Scan for the cell matching the given text and deliver its (X, Y) coordinate at center. 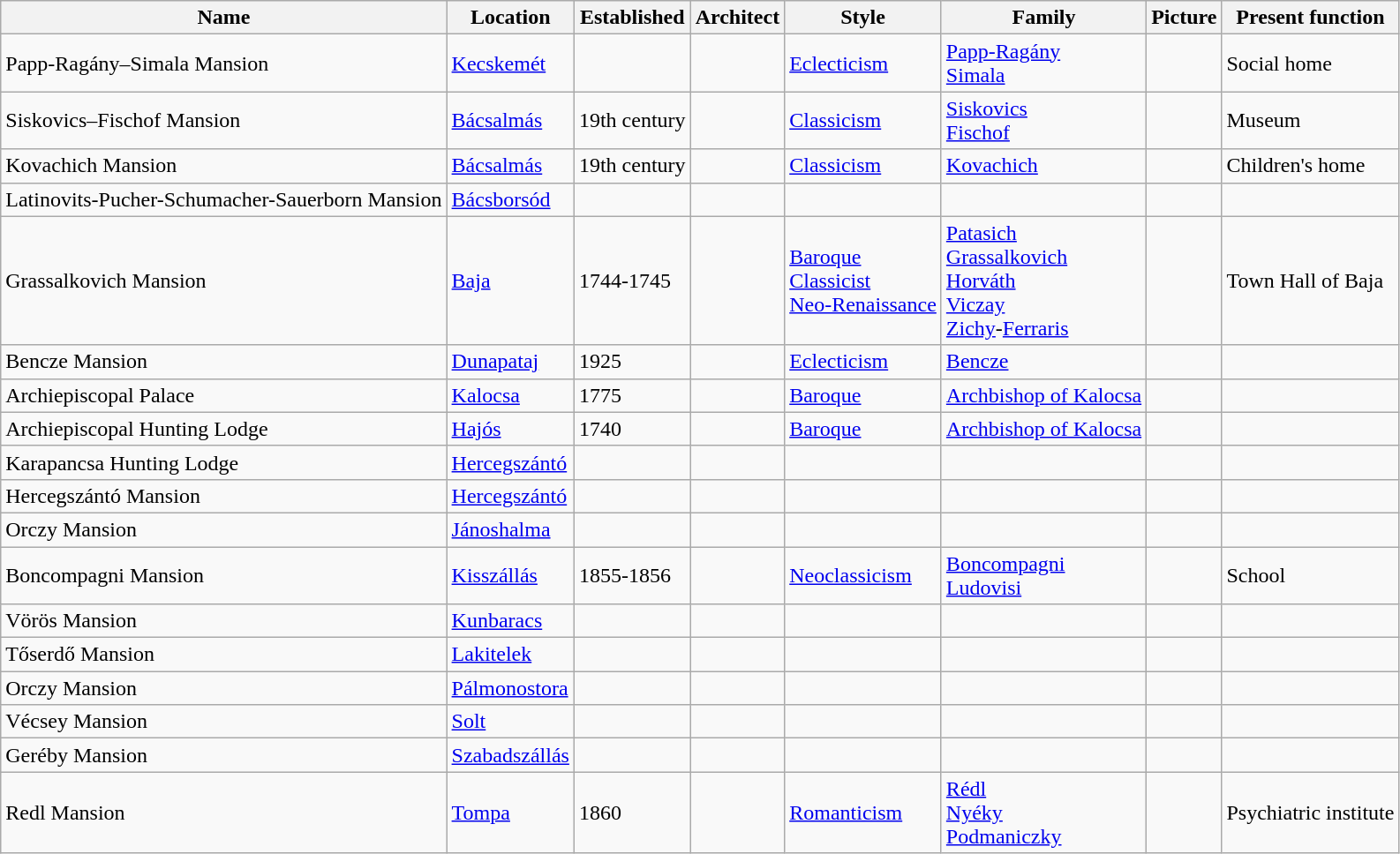
Archiepiscopal Palace (224, 395)
Latinovits-Pucher-Schumacher-Sauerborn Mansion (224, 199)
Siskovics Fischof (1043, 120)
1775 (632, 395)
Papp-Ragány–Simala Mansion (224, 64)
School (1310, 575)
Baja (510, 281)
Dunapataj (510, 362)
Tőserdő Mansion (224, 655)
Town Hall of Baja (1310, 281)
Baroque Classicist Neo-Renaissance (863, 281)
Kovachich (1043, 166)
Kovachich Mansion (224, 166)
Solt (510, 722)
Established (632, 18)
Karapancsa Hunting Lodge (224, 462)
Bencze (1043, 362)
Neoclassicism (863, 575)
Hercegszántó Mansion (224, 496)
Geréby Mansion (224, 755)
Jánoshalma (510, 529)
1860 (632, 813)
Kunbaracs (510, 621)
Museum (1310, 120)
Name (224, 18)
Hajós (510, 429)
1744-1745 (632, 281)
Grassalkovich Mansion (224, 281)
1925 (632, 362)
Present function (1310, 18)
Boncompagni Mansion (224, 575)
Vécsey Mansion (224, 722)
Vörös Mansion (224, 621)
Boncompagni Ludovisi (1043, 575)
Pálmonostora (510, 688)
Psychiatric institute (1310, 813)
1740 (632, 429)
Rédl Nyéky Podmaniczky (1043, 813)
Papp-Ragány Simala (1043, 64)
Bácsborsód (510, 199)
Redl Mansion (224, 813)
Bencze Mansion (224, 362)
Patasich Grassalkovich Horváth Viczay Zichy-Ferraris (1043, 281)
Social home (1310, 64)
Siskovics–Fischof Mansion (224, 120)
Kalocsa (510, 395)
Location (510, 18)
Picture (1185, 18)
Szabadszállás (510, 755)
Kecskemét (510, 64)
Archiepiscopal Hunting Lodge (224, 429)
Kisszállás (510, 575)
Children's home (1310, 166)
Architect (738, 18)
Romanticism (863, 813)
Tompa (510, 813)
Family (1043, 18)
1855-1856 (632, 575)
Lakitelek (510, 655)
Style (863, 18)
